From the cell containing the given text, extract its center point as [X, Y] coordinate. 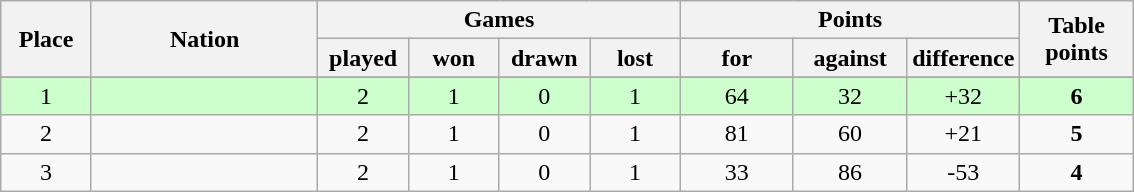
33 [736, 172]
lost [636, 58]
32 [850, 96]
Points [850, 20]
4 [1076, 172]
against [850, 58]
81 [736, 134]
Nation [204, 39]
Tablepoints [1076, 39]
drawn [544, 58]
-53 [964, 172]
Games [499, 20]
+21 [964, 134]
60 [850, 134]
6 [1076, 96]
for [736, 58]
64 [736, 96]
Place [46, 39]
3 [46, 172]
86 [850, 172]
+32 [964, 96]
5 [1076, 134]
won [454, 58]
played [364, 58]
difference [964, 58]
